Return the [x, y] coordinate for the center point of the cell that contains the specified text.  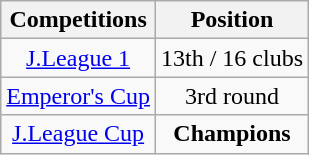
Champions [232, 134]
Position [232, 20]
3rd round [232, 96]
Competitions [78, 20]
J.League 1 [78, 58]
J.League Cup [78, 134]
Emperor's Cup [78, 96]
13th / 16 clubs [232, 58]
